Pinpoint the cell where the given text exists, returning its (x, y) midpoint coordinate. 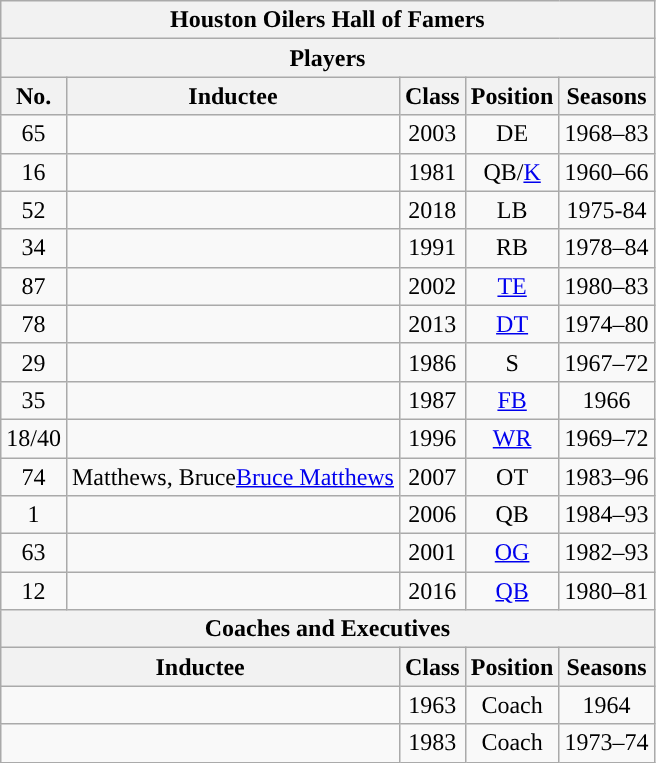
RB (512, 248)
1974–80 (606, 324)
1964 (606, 705)
34 (34, 248)
1966 (606, 400)
LB (512, 210)
1996 (432, 438)
1960–66 (606, 172)
No. (34, 96)
1967–72 (606, 362)
1975-84 (606, 210)
1991 (432, 248)
1963 (432, 705)
87 (34, 286)
2016 (432, 591)
1980–83 (606, 286)
OG (512, 553)
74 (34, 477)
2006 (432, 515)
Houston Oilers Hall of Famers (328, 20)
1983–96 (606, 477)
1978–84 (606, 248)
FB (512, 400)
Coaches and Executives (328, 629)
2001 (432, 553)
1984–93 (606, 515)
1 (34, 515)
DE (512, 134)
52 (34, 210)
TE (512, 286)
65 (34, 134)
QB/K (512, 172)
OT (512, 477)
18/40 (34, 438)
12 (34, 591)
63 (34, 553)
2002 (432, 286)
1981 (432, 172)
2018 (432, 210)
1969–72 (606, 438)
1968–83 (606, 134)
1973–74 (606, 743)
1982–93 (606, 553)
29 (34, 362)
DT (512, 324)
78 (34, 324)
1983 (432, 743)
35 (34, 400)
1980–81 (606, 591)
16 (34, 172)
2003 (432, 134)
S (512, 362)
2007 (432, 477)
Matthews, BruceBruce Matthews (232, 477)
WR (512, 438)
1986 (432, 362)
2013 (432, 324)
1987 (432, 400)
Players (328, 58)
